Locate the cell with the specified text and output its (x, y) center coordinate. 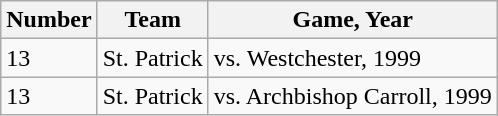
vs. Archbishop Carroll, 1999 (352, 96)
Number (49, 20)
Team (152, 20)
vs. Westchester, 1999 (352, 58)
Game, Year (352, 20)
